Return the (x, y) coordinate for the center point of the cell that contains the specified text.  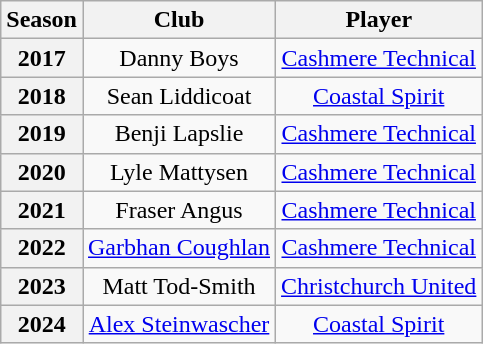
Player (379, 20)
Club (178, 20)
Fraser Angus (178, 210)
2018 (42, 96)
Garbhan Coughlan (178, 248)
Lyle Mattysen (178, 172)
Christchurch United (379, 286)
2019 (42, 134)
Season (42, 20)
Danny Boys (178, 58)
2021 (42, 210)
Benji Lapslie (178, 134)
Matt Tod-Smith (178, 286)
2017 (42, 58)
2023 (42, 286)
Alex Steinwascher (178, 324)
2022 (42, 248)
2020 (42, 172)
Sean Liddicoat (178, 96)
2024 (42, 324)
